Return (X, Y) of the center of cell containing provided text 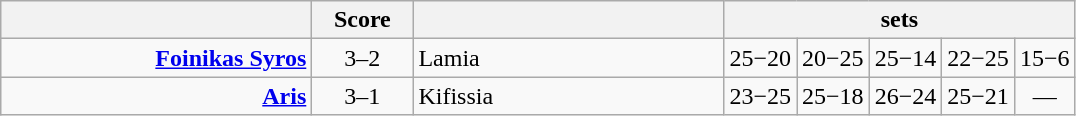
Foinikas Syros (156, 58)
Score (362, 20)
23−25 (760, 96)
15−6 (1044, 58)
25−14 (906, 58)
3–2 (362, 58)
20−25 (834, 58)
25−20 (760, 58)
26−24 (906, 96)
— (1044, 96)
Aris (156, 96)
sets (900, 20)
25−18 (834, 96)
Kifissia (568, 96)
3–1 (362, 96)
Lamia (568, 58)
25−21 (978, 96)
22−25 (978, 58)
